Locate the cell with the specified text and output its (x, y) center coordinate. 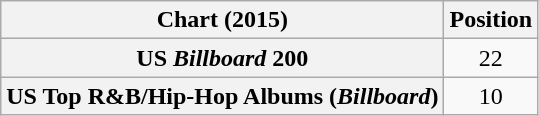
Chart (2015) (222, 20)
22 (491, 58)
US Top R&B/Hip-Hop Albums (Billboard) (222, 96)
Position (491, 20)
US Billboard 200 (222, 58)
10 (491, 96)
